Search for the cell housing the specified text and yield its (X, Y) center coordinate. 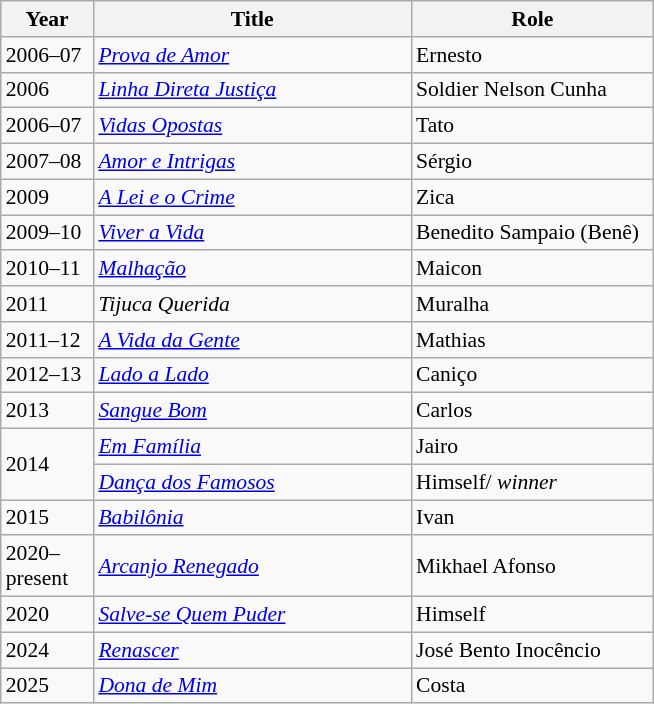
Tijuca Querida (252, 304)
Jairo (532, 447)
2009 (48, 197)
Soldier Nelson Cunha (532, 90)
Arcanjo Renegado (252, 566)
Role (532, 19)
2012–13 (48, 375)
Ivan (532, 518)
Mikhael Afonso (532, 566)
Renascer (252, 650)
Prova de Amor (252, 55)
Ernesto (532, 55)
Benedito Sampaio (Benê) (532, 233)
2014 (48, 464)
2010–11 (48, 269)
Muralha (532, 304)
2024 (48, 650)
Carlos (532, 411)
Caniço (532, 375)
Sangue Bom (252, 411)
José Bento Inocêncio (532, 650)
Himself (532, 615)
Sérgio (532, 162)
2011–12 (48, 340)
Himself/ winner (532, 482)
2011 (48, 304)
Dona de Mim (252, 686)
Vidas Opostas (252, 126)
Em Família (252, 447)
A Lei e o Crime (252, 197)
Title (252, 19)
Year (48, 19)
Tato (532, 126)
Costa (532, 686)
Zica (532, 197)
Lado a Lado (252, 375)
Mathias (532, 340)
2007–08 (48, 162)
Babilônia (252, 518)
Amor e Intrigas (252, 162)
2020–present (48, 566)
Viver a Vida (252, 233)
2006 (48, 90)
2015 (48, 518)
Dança dos Famosos (252, 482)
2013 (48, 411)
Malhação (252, 269)
A Vida da Gente (252, 340)
Maicon (532, 269)
2009–10 (48, 233)
2020 (48, 615)
Linha Direta Justiça (252, 90)
2025 (48, 686)
Salve-se Quem Puder (252, 615)
